For the text-containing cell, return its midpoint in [X, Y] coordinate format. 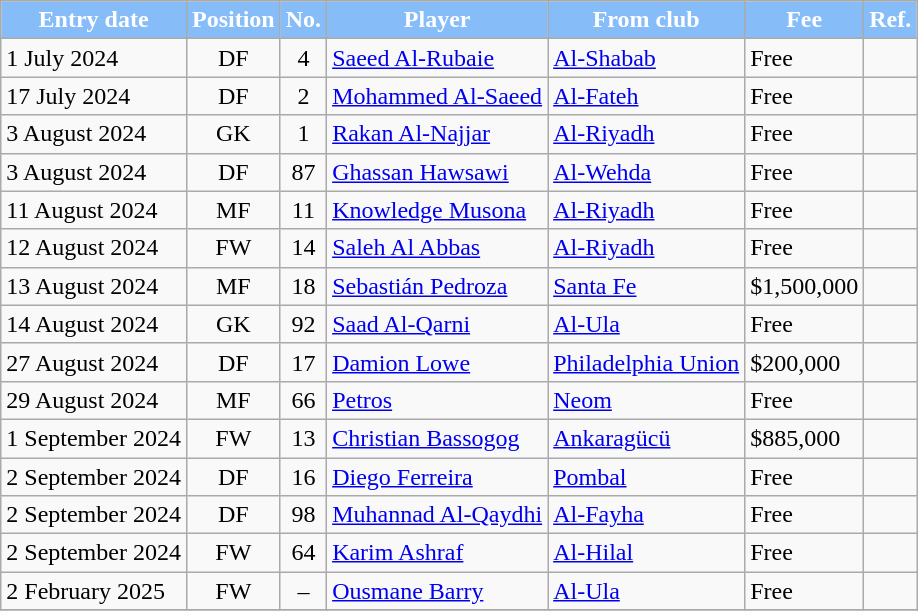
Mohammed Al-Saeed [438, 96]
Ghassan Hawsawi [438, 172]
16 [303, 477]
– [303, 591]
Ref. [890, 20]
$885,000 [804, 438]
17 [303, 362]
Damion Lowe [438, 362]
Petros [438, 400]
13 [303, 438]
Karim Ashraf [438, 553]
17 July 2024 [94, 96]
Ankaragücü [646, 438]
2 [303, 96]
Al-Shabab [646, 58]
Al-Hilal [646, 553]
29 August 2024 [94, 400]
Entry date [94, 20]
87 [303, 172]
1 September 2024 [94, 438]
Position [233, 20]
Saleh Al Abbas [438, 248]
No. [303, 20]
Pombal [646, 477]
Santa Fe [646, 286]
11 August 2024 [94, 210]
Philadelphia Union [646, 362]
Al-Wehda [646, 172]
Neom [646, 400]
11 [303, 210]
14 August 2024 [94, 324]
27 August 2024 [94, 362]
12 August 2024 [94, 248]
66 [303, 400]
1 July 2024 [94, 58]
Diego Ferreira [438, 477]
$200,000 [804, 362]
4 [303, 58]
Christian Bassogog [438, 438]
18 [303, 286]
Saeed Al-Rubaie [438, 58]
Knowledge Musona [438, 210]
Al-Fateh [646, 96]
Player [438, 20]
From club [646, 20]
14 [303, 248]
Rakan Al-Najjar [438, 134]
Saad Al-Qarni [438, 324]
Ousmane Barry [438, 591]
Al-Fayha [646, 515]
92 [303, 324]
1 [303, 134]
Fee [804, 20]
2 February 2025 [94, 591]
Sebastián Pedroza [438, 286]
13 August 2024 [94, 286]
$1,500,000 [804, 286]
Muhannad Al-Qaydhi [438, 515]
64 [303, 553]
98 [303, 515]
